Find where the given text appears and provide that cell's center as (X, Y) coordinate. 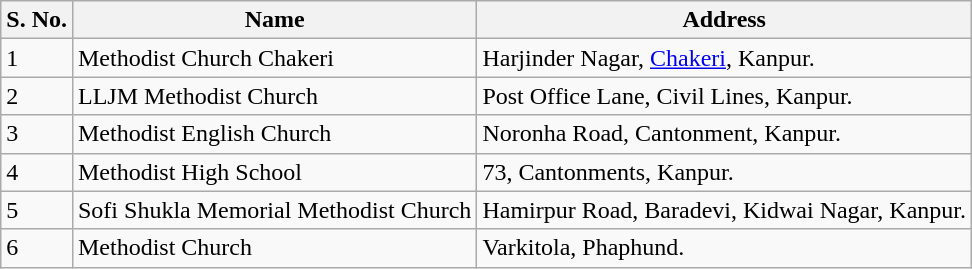
Hamirpur Road, Baradevi, Kidwai Nagar, Kanpur. (724, 210)
1 (37, 58)
5 (37, 210)
4 (37, 172)
6 (37, 248)
Sofi Shukla Memorial Methodist Church (274, 210)
Methodist High School (274, 172)
LLJM Methodist Church (274, 96)
2 (37, 96)
S. No. (37, 20)
73, Cantonments, Kanpur. (724, 172)
Methodist English Church (274, 134)
Methodist Church (274, 248)
Methodist Church Chakeri (274, 58)
Noronha Road, Cantonment, Kanpur. (724, 134)
Harjinder Nagar, Chakeri, Kanpur. (724, 58)
Name (274, 20)
Address (724, 20)
3 (37, 134)
Post Office Lane, Civil Lines, Kanpur. (724, 96)
Varkitola, Phaphund. (724, 248)
